Scan for the cell matching the given text and deliver its [X, Y] coordinate at center. 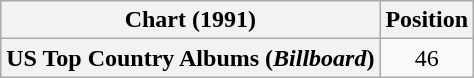
US Top Country Albums (Billboard) [190, 58]
Chart (1991) [190, 20]
Position [427, 20]
46 [427, 58]
